Return [X, Y] of the center of cell containing provided text 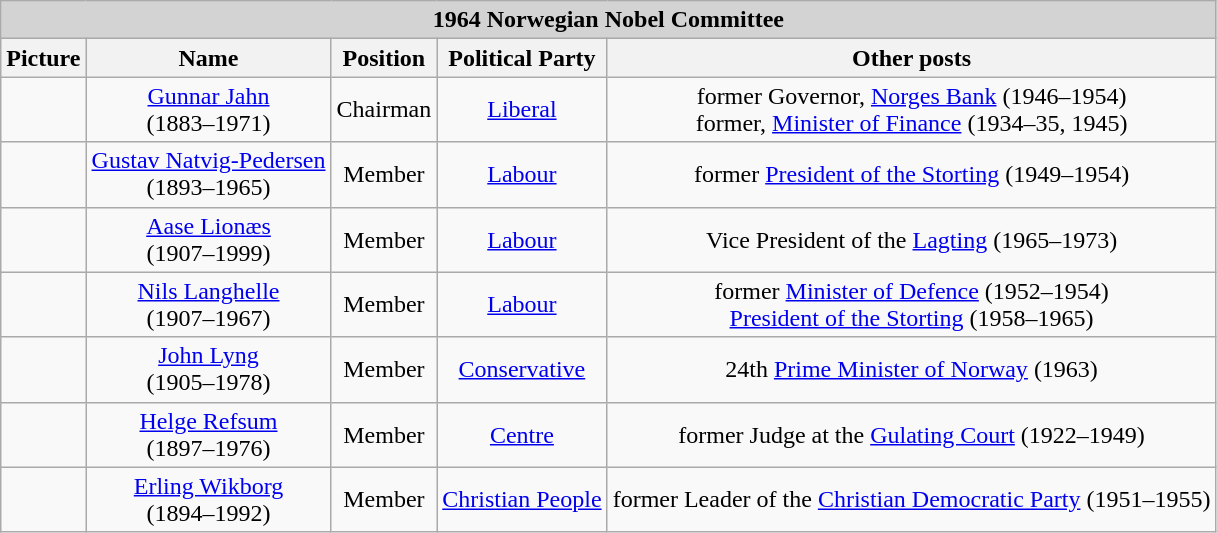
Other posts [912, 58]
former President of the Storting (1949–1954) [912, 174]
Liberal [522, 110]
John Lyng (1905–1978) [208, 370]
Gunnar Jahn (1883–1971) [208, 110]
former Leader of the Christian Democratic Party (1951–1955) [912, 500]
Picture [44, 58]
Centre [522, 434]
Conservative [522, 370]
Helge Refsum (1897–1976) [208, 434]
Erling Wikborg (1894–1992) [208, 500]
24th Prime Minister of Norway (1963) [912, 370]
former Governor, Norges Bank (1946–1954)former, Minister of Finance (1934–35, 1945) [912, 110]
1964 Norwegian Nobel Committee [608, 20]
former Judge at the Gulating Court (1922–1949) [912, 434]
Chairman [384, 110]
Name [208, 58]
Aase Lionæs (1907–1999) [208, 240]
Vice President of the Lagting (1965–1973) [912, 240]
Gustav Natvig-Pedersen (1893–1965) [208, 174]
former Minister of Defence (1952–1954)President of the Storting (1958–1965) [912, 304]
Christian People [522, 500]
Political Party [522, 58]
Nils Langhelle (1907–1967) [208, 304]
Position [384, 58]
